Provide the [X, Y] coordinate of the cell's center where the given text is located.  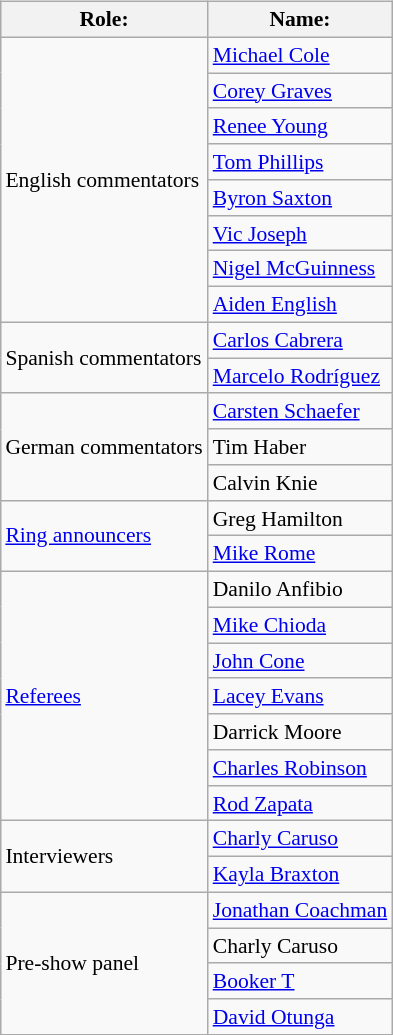
German commentators [104, 446]
Renee Young [300, 126]
David Otunga [300, 1017]
John Cone [300, 661]
Ring announcers [104, 536]
Spanish commentators [104, 358]
Vic Joseph [300, 233]
Aiden English [300, 305]
Kayla Braxton [300, 875]
Greg Hamilton [300, 518]
Michael Cole [300, 55]
Mike Rome [300, 554]
Booker T [300, 981]
Pre-show panel [104, 963]
English commentators [104, 180]
Marcelo Rodríguez [300, 376]
Carlos Cabrera [300, 340]
Calvin Knie [300, 483]
Role: [104, 20]
Jonathan Coachman [300, 910]
Darrick Moore [300, 732]
Interviewers [104, 856]
Nigel McGuinness [300, 269]
Name: [300, 20]
Byron Saxton [300, 198]
Tom Phillips [300, 162]
Referees [104, 696]
Rod Zapata [300, 803]
Tim Haber [300, 447]
Carsten Schaefer [300, 411]
Mike Chioda [300, 625]
Lacey Evans [300, 696]
Danilo Anfibio [300, 590]
Corey Graves [300, 91]
Charles Robinson [300, 768]
